Capture the cell that displays the provided text and extract its [X, Y] central coordinate. 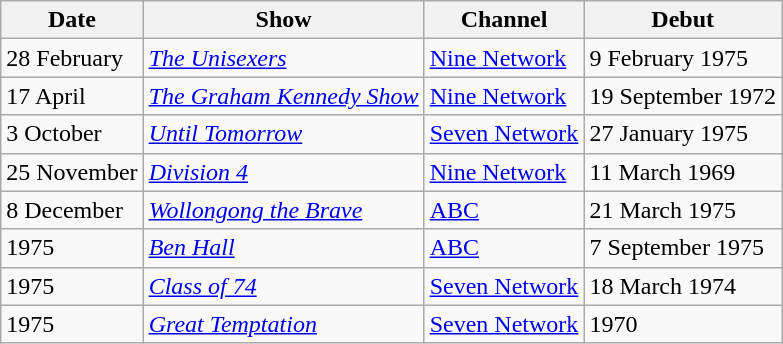
The Unisexers [284, 58]
Channel [504, 20]
3 October [72, 134]
1970 [683, 324]
27 January 1975 [683, 134]
18 March 1974 [683, 286]
Great Temptation [284, 324]
28 February [72, 58]
Class of 74 [284, 286]
21 March 1975 [683, 210]
17 April [72, 96]
Ben Hall [284, 248]
7 September 1975 [683, 248]
25 November [72, 172]
Show [284, 20]
19 September 1972 [683, 96]
9 February 1975 [683, 58]
Until Tomorrow [284, 134]
Debut [683, 20]
Date [72, 20]
The Graham Kennedy Show [284, 96]
Wollongong the Brave [284, 210]
8 December [72, 210]
Division 4 [284, 172]
11 March 1969 [683, 172]
